Output the [x, y] coordinate of the center of the cell containing the given text.  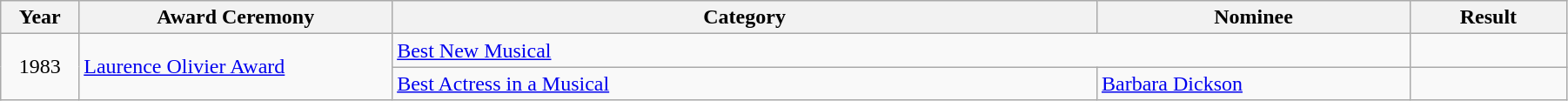
Barbara Dickson [1254, 84]
1983 [40, 67]
Laurence Olivier Award [236, 67]
Result [1488, 17]
Nominee [1254, 17]
Year [40, 17]
Best Actress in a Musical [745, 84]
Award Ceremony [236, 17]
Best New Musical [901, 50]
Category [745, 17]
